Capture the cell that displays the provided text and extract its (X, Y) central coordinate. 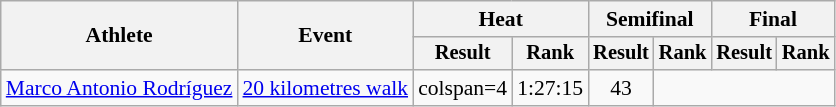
Event (325, 36)
Athlete (120, 36)
20 kilometres walk (325, 88)
Semifinal (650, 19)
Marco Antonio Rodríguez (120, 88)
43 (621, 88)
1:27:15 (550, 88)
colspan=4 (462, 88)
Heat (500, 19)
Final (772, 19)
